Extract the [X, Y] coordinate from the center of the cell holding the provided text.  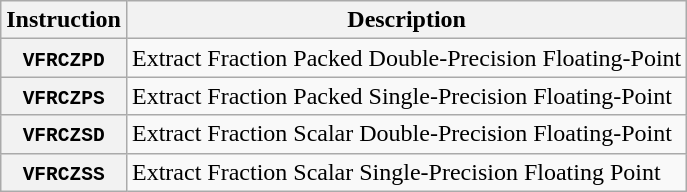
VFRCZSS [64, 172]
Description [406, 20]
VFRCZSD [64, 134]
Extract Fraction Scalar Double-Precision Floating-Point [406, 134]
VFRCZPS [64, 96]
Extract Fraction Scalar Single-Precision Floating Point [406, 172]
Extract Fraction Packed Single-Precision Floating-Point [406, 96]
VFRCZPD [64, 58]
Extract Fraction Packed Double-Precision Floating-Point [406, 58]
Instruction [64, 20]
